Capture the cell that displays the provided text and extract its [x, y] central coordinate. 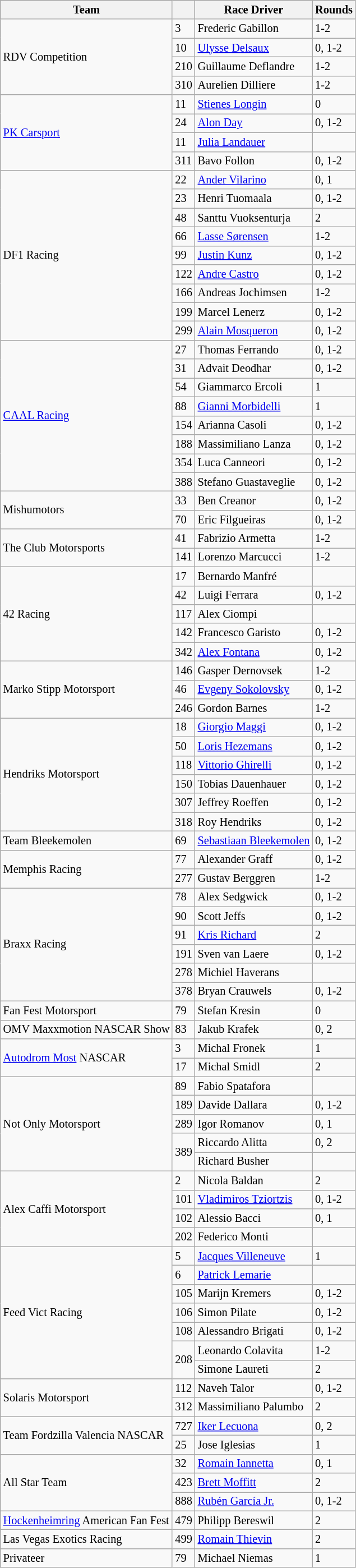
Alon Day [254, 123]
246 [183, 709]
342 [183, 652]
Giorgio Maggi [254, 727]
Feed Vict Racing [86, 1313]
479 [183, 1520]
Alain Mosqueron [254, 330]
Igor Romanov [254, 1124]
389 [183, 1152]
All Star Team [86, 1482]
Autodrom Most NASCAR [86, 1057]
70 [183, 519]
Stienes Longin [254, 104]
88 [183, 406]
Simon Pilate [254, 1313]
Philipp Bereswil [254, 1520]
Arianna Casoli [254, 425]
32 [183, 1464]
378 [183, 991]
210 [183, 66]
299 [183, 330]
Alessandro Brigati [254, 1331]
388 [183, 482]
22 [183, 180]
Giammarco Ercoli [254, 387]
Gordon Barnes [254, 709]
Eric Filgueiras [254, 519]
Team Fordzilla Valencia NASCAR [86, 1435]
141 [183, 557]
66 [183, 236]
Alexander Graff [254, 859]
48 [183, 218]
888 [183, 1501]
Kris Richard [254, 935]
77 [183, 859]
5 [183, 1256]
42 Racing [86, 614]
DF1 Racing [86, 255]
Hendriks Motorsport [86, 774]
6 [183, 1275]
105 [183, 1294]
Evgeny Sokolovsky [254, 689]
Vittorio Ghirelli [254, 765]
Andre Castro [254, 274]
166 [183, 293]
Jacques Villeneuve [254, 1256]
289 [183, 1124]
Leonardo Colavita [254, 1350]
Alex Sedgwick [254, 897]
46 [183, 689]
Jakub Krafek [254, 1029]
89 [183, 1086]
Marijn Kremers [254, 1294]
101 [183, 1199]
Race Driver [254, 10]
Massimiliano Palumbo [254, 1407]
69 [183, 840]
Henri Tuomaala [254, 199]
Fabrizio Armetta [254, 539]
307 [183, 803]
Rubén García Jr. [254, 1501]
Alex Caffi Motorsport [86, 1208]
Riccardo Alitta [254, 1143]
146 [183, 670]
Romain Iannetta [254, 1464]
Romain Thievin [254, 1539]
499 [183, 1539]
Justin Kunz [254, 255]
Michal Smidl [254, 1067]
Jose Iglesias [254, 1445]
Naveh Talor [254, 1388]
Vladimiros Tziortzis [254, 1199]
Ander Vilarino [254, 180]
727 [183, 1426]
311 [183, 161]
CAAL Racing [86, 415]
191 [183, 954]
99 [183, 255]
199 [183, 312]
189 [183, 1105]
42 [183, 595]
Team [86, 10]
423 [183, 1483]
Richard Busher [254, 1161]
Tobias Dauenhauer [254, 784]
33 [183, 500]
Loris Hezemans [254, 746]
Luigi Ferrara [254, 595]
310 [183, 85]
Massimiliano Lanza [254, 444]
Guillaume Deflandre [254, 66]
Michiel Haverans [254, 973]
31 [183, 369]
118 [183, 765]
Santtu Vuoksenturja [254, 218]
106 [183, 1313]
Davide Dallara [254, 1105]
Team Bleekemolen [86, 840]
Braxx Racing [86, 944]
24 [183, 123]
112 [183, 1388]
142 [183, 633]
Ulysse Delsaux [254, 48]
Las Vegas Exotics Racing [86, 1539]
122 [183, 274]
18 [183, 727]
78 [183, 897]
91 [183, 935]
Bernardo Manfré [254, 576]
83 [183, 1029]
Sven van Laere [254, 954]
Gasper Dernovsek [254, 670]
Andreas Jochimsen [254, 293]
Mishumotors [86, 509]
Iker Lecuona [254, 1426]
The Club Motorsports [86, 548]
Marcel Lenerz [254, 312]
Fan Fest Motorsport [86, 1010]
Fabio Spatafora [254, 1086]
27 [183, 350]
312 [183, 1407]
Alex Ciompi [254, 614]
Scott Jeffs [254, 916]
Patrick Lemarie [254, 1275]
117 [183, 614]
Ben Creanor [254, 500]
188 [183, 444]
354 [183, 463]
Alessio Bacci [254, 1218]
Brett Moffitt [254, 1483]
Gianni Morbidelli [254, 406]
Sebastiaan Bleekemolen [254, 840]
Advait Deodhar [254, 369]
Rounds [334, 10]
Roy Hendriks [254, 822]
Julia Landauer [254, 142]
OMV Maxxmotion NASCAR Show [86, 1029]
50 [183, 746]
Jeffrey Roeffen [254, 803]
Marko Stipp Motorsport [86, 689]
Stefan Kresin [254, 1010]
41 [183, 539]
278 [183, 973]
Simone Laureti [254, 1369]
54 [183, 387]
Lorenzo Marcucci [254, 557]
Aurelien Dilliere [254, 85]
102 [183, 1218]
Hockenheimring American Fan Fest [86, 1520]
318 [183, 822]
Memphis Racing [86, 868]
Francesco Garisto [254, 633]
Luca Canneori [254, 463]
Privateer [86, 1558]
23 [183, 199]
Not Only Motorsport [86, 1124]
150 [183, 784]
PK Carsport [86, 132]
Bryan Crauwels [254, 991]
Thomas Ferrando [254, 350]
Lasse Sørensen [254, 236]
10 [183, 48]
Alex Fontana [254, 652]
277 [183, 879]
202 [183, 1237]
Nicola Baldan [254, 1180]
Bavo Follon [254, 161]
90 [183, 916]
Solaris Motorsport [86, 1397]
Stefano Guastaveglie [254, 482]
RDV Competition [86, 57]
Gustav Berggren [254, 879]
Frederic Gabillon [254, 29]
154 [183, 425]
208 [183, 1360]
108 [183, 1331]
Michal Fronek [254, 1048]
Michael Niemas [254, 1558]
Federico Monti [254, 1237]
25 [183, 1445]
